Locate the cell with the specified text and output its (x, y) center coordinate. 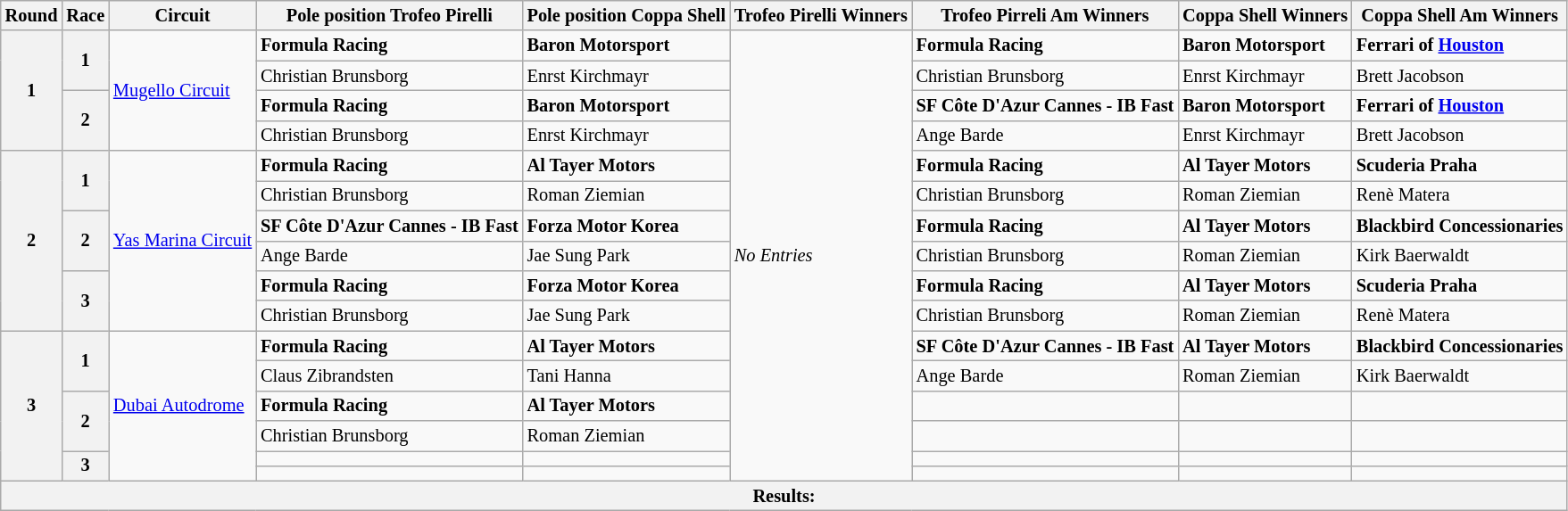
Mugello Circuit (182, 91)
Round (32, 15)
Dubai Autodrome (182, 406)
Yas Marina Circuit (182, 241)
Coppa Shell Am Winners (1460, 15)
Claus Zibrandsten (389, 375)
No Entries (821, 255)
Circuit (182, 15)
Pole position Coppa Shell (626, 15)
Pole position Trofeo Pirelli (389, 15)
Coppa Shell Winners (1265, 15)
Tani Hanna (626, 375)
Results: (784, 496)
Trofeo Pirreli Am Winners (1046, 15)
Race (86, 15)
Trofeo Pirelli Winners (821, 15)
